Find where the given text appears and provide that cell's center as [X, Y] coordinate. 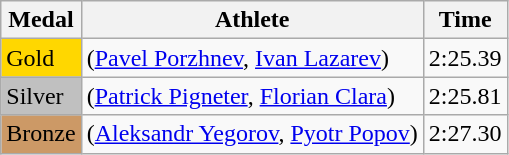
2:27.30 [465, 134]
2:25.39 [465, 58]
Time [465, 20]
(Aleksandr Yegorov, Pyotr Popov) [252, 134]
Silver [41, 96]
2:25.81 [465, 96]
(Pavel Porzhnev, Ivan Lazarev) [252, 58]
Athlete [252, 20]
Gold [41, 58]
Medal [41, 20]
(Patrick Pigneter, Florian Clara) [252, 96]
Bronze [41, 134]
